Determine the [x, y] coordinate at the center of the cell enclosing the given text.  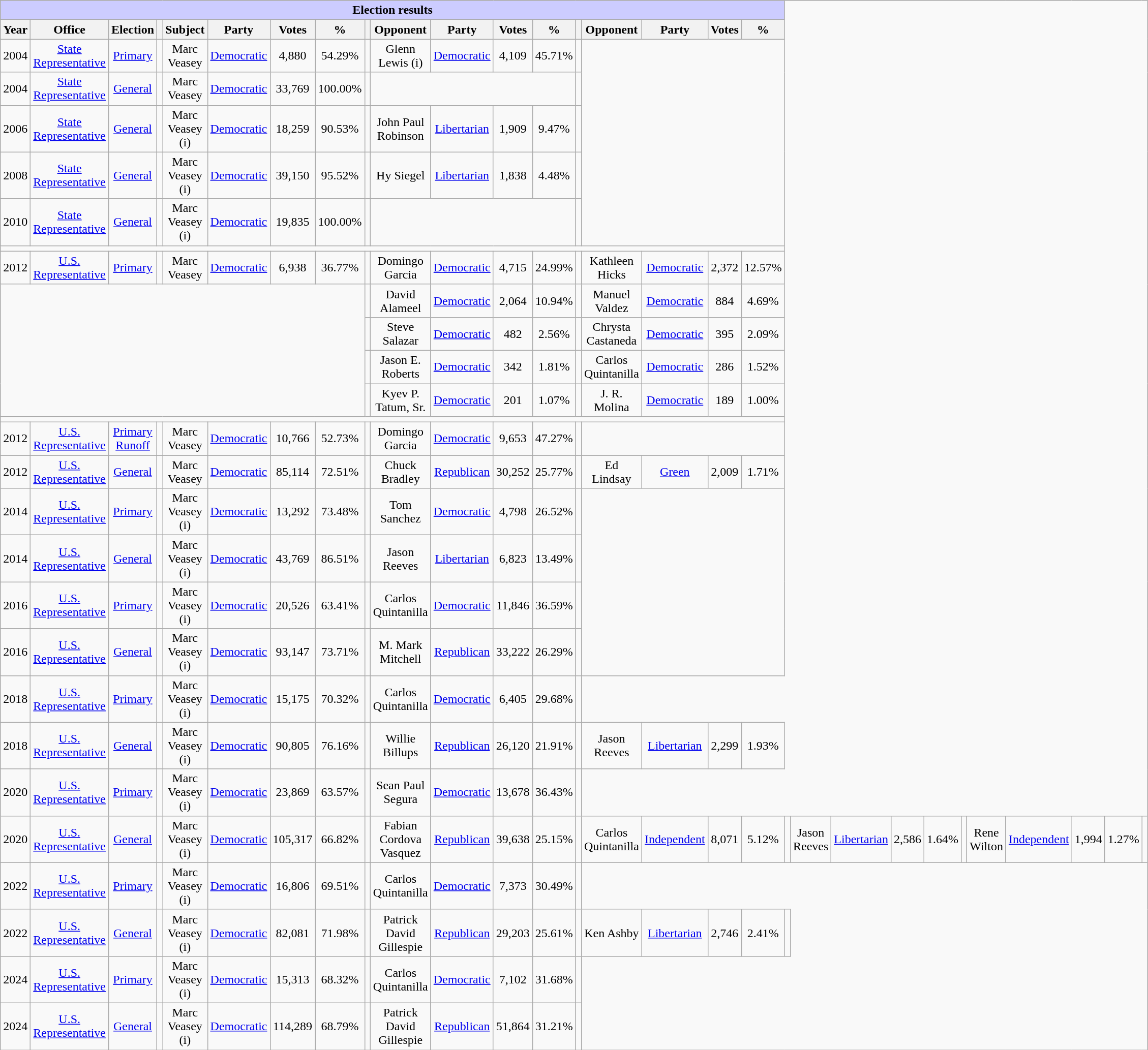
Steve Salazar [401, 333]
Ed Lindsay [611, 472]
36.77% [340, 267]
Chrysta Castaneda [611, 333]
5.12% [763, 839]
Tom Sanchez [401, 512]
Willie Billups [401, 746]
52.73% [340, 439]
2.41% [763, 933]
30.49% [554, 886]
1.00% [763, 399]
69.51% [340, 886]
Rene Wilton [986, 839]
M. Mark Mitchell [401, 652]
63.41% [340, 605]
482 [512, 333]
16,806 [293, 886]
Hy Siegel [401, 175]
71.98% [340, 933]
1.27% [1124, 839]
2,372 [724, 267]
25.15% [554, 839]
68.32% [340, 979]
15,313 [293, 979]
93,147 [293, 652]
Glenn Lewis (i) [401, 56]
24.99% [554, 267]
25.61% [554, 933]
26,120 [512, 746]
4,715 [512, 267]
114,289 [293, 1026]
Subject [185, 29]
39,638 [512, 839]
26.29% [554, 652]
7,102 [512, 979]
2010 [15, 222]
45.71% [554, 56]
33,222 [512, 652]
Kathleen Hicks [611, 267]
36.43% [554, 792]
86.51% [340, 559]
19,835 [293, 222]
Fabian Cordova Vasquez [401, 839]
1.71% [763, 472]
6,405 [512, 699]
John Paul Robinson [401, 129]
18,259 [293, 129]
2008 [15, 175]
12.57% [763, 267]
33,769 [293, 88]
1.93% [763, 746]
2,299 [724, 746]
51,864 [512, 1026]
20,526 [293, 605]
1,838 [512, 175]
4.69% [763, 301]
43,769 [293, 559]
1,994 [1088, 839]
7,373 [512, 886]
21.91% [554, 746]
54.29% [340, 56]
Primary Runoff [132, 439]
Manuel Valdez [611, 301]
2,746 [724, 933]
2,586 [907, 839]
105,317 [293, 839]
189 [724, 399]
31.21% [554, 1026]
25.77% [554, 472]
73.48% [340, 512]
1.52% [763, 367]
23,869 [293, 792]
Green [675, 472]
82,081 [293, 933]
90,805 [293, 746]
8,071 [724, 839]
2,064 [512, 301]
342 [512, 367]
4,880 [293, 56]
Sean Paul Segura [401, 792]
395 [724, 333]
201 [512, 399]
11,846 [512, 605]
Kyev P. Tatum, Sr. [401, 399]
4.48% [554, 175]
Chuck Bradley [401, 472]
31.68% [554, 979]
4,109 [512, 56]
72.51% [340, 472]
J. R. Molina [611, 399]
4,798 [512, 512]
13,678 [512, 792]
2006 [15, 129]
30,252 [512, 472]
76.16% [340, 746]
2.09% [763, 333]
9.47% [554, 129]
1.81% [554, 367]
Ken Ashby [611, 933]
1.64% [943, 839]
66.82% [340, 839]
10.94% [554, 301]
2,009 [724, 472]
6,938 [293, 267]
884 [724, 301]
Jason E. Roberts [401, 367]
Year [15, 29]
13,292 [293, 512]
2.56% [554, 333]
13.49% [554, 559]
15,175 [293, 699]
39,150 [293, 175]
26.52% [554, 512]
29.68% [554, 699]
47.27% [554, 439]
286 [724, 367]
85,114 [293, 472]
Election results [392, 10]
1,909 [512, 129]
1.07% [554, 399]
Office [70, 29]
73.71% [340, 652]
9,653 [512, 439]
10,766 [293, 439]
29,203 [512, 933]
63.57% [340, 792]
95.52% [340, 175]
90.53% [340, 129]
David Alameel [401, 301]
36.59% [554, 605]
68.79% [340, 1026]
70.32% [340, 699]
6,823 [512, 559]
Election [132, 29]
